Find where the given text appears and provide that cell's center as [X, Y] coordinate. 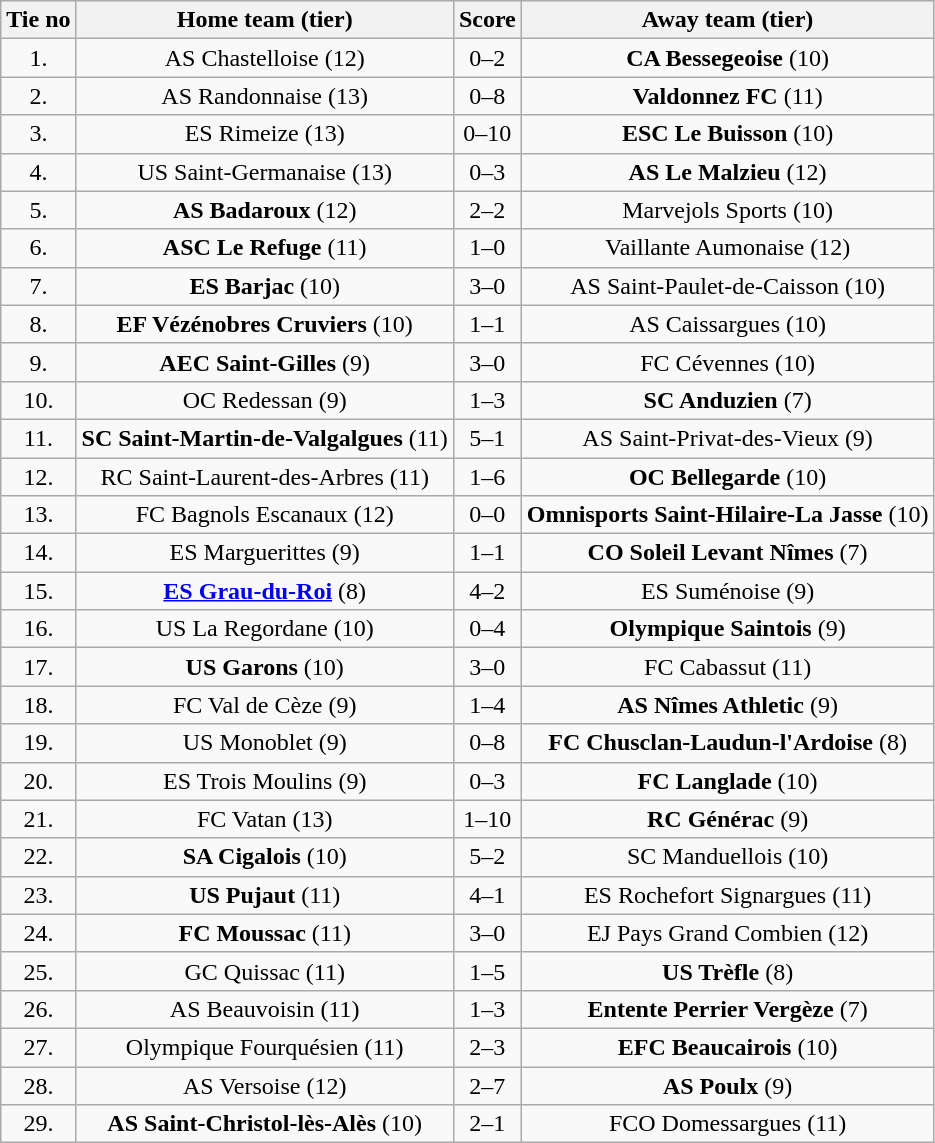
Home team (tier) [264, 20]
OC Redessan (9) [264, 400]
4–1 [487, 895]
FC Val de Cèze (9) [264, 705]
AEC Saint-Gilles (9) [264, 362]
2. [38, 96]
Omnisports Saint-Hilaire-La Jasse (10) [728, 515]
SA Cigalois (10) [264, 857]
FC Cabassut (11) [728, 667]
1–4 [487, 705]
US Pujaut (11) [264, 895]
OC Bellegarde (10) [728, 477]
CA Bessegeoise (10) [728, 58]
2–1 [487, 1124]
EFC Beaucairois (10) [728, 1047]
AS Saint-Christol-lès-Alès (10) [264, 1124]
US Saint-Germanaise (13) [264, 172]
SC Saint-Martin-de-Valgalgues (11) [264, 438]
ES Suménoise (9) [728, 591]
Olympique Fourquésien (11) [264, 1047]
US Garons (10) [264, 667]
28. [38, 1085]
18. [38, 705]
29. [38, 1124]
Valdonnez FC (11) [728, 96]
AS Badaroux (12) [264, 210]
26. [38, 1009]
3. [38, 134]
ES Grau-du-Roi (8) [264, 591]
ES Rochefort Signargues (11) [728, 895]
RC Générac (9) [728, 819]
1–5 [487, 971]
Vaillante Aumonaise (12) [728, 248]
EJ Pays Grand Combien (12) [728, 933]
AS Saint-Privat-des-Vieux (9) [728, 438]
21. [38, 819]
AS Saint-Paulet-de-Caisson (10) [728, 286]
24. [38, 933]
6. [38, 248]
AS Versoise (12) [264, 1085]
AS Le Malzieu (12) [728, 172]
25. [38, 971]
RC Saint-Laurent-des-Arbres (11) [264, 477]
17. [38, 667]
FC Chusclan-Laudun-l'Ardoise (8) [728, 743]
1–10 [487, 819]
15. [38, 591]
5–1 [487, 438]
0–2 [487, 58]
13. [38, 515]
AS Caissargues (10) [728, 324]
19. [38, 743]
FCO Domessargues (11) [728, 1124]
EF Vézénobres Cruviers (10) [264, 324]
Entente Perrier Vergèze (7) [728, 1009]
1–0 [487, 248]
US Trèfle (8) [728, 971]
AS Beauvoisin (11) [264, 1009]
SC Manduellois (10) [728, 857]
AS Randonnaise (13) [264, 96]
FC Langlade (10) [728, 781]
Score [487, 20]
FC Moussac (11) [264, 933]
AS Nîmes Athletic (9) [728, 705]
27. [38, 1047]
FC Cévennes (10) [728, 362]
8. [38, 324]
0–10 [487, 134]
14. [38, 553]
ESC Le Buisson (10) [728, 134]
4–2 [487, 591]
FC Vatan (13) [264, 819]
US La Regordane (10) [264, 629]
SC Anduzien (7) [728, 400]
1–6 [487, 477]
4. [38, 172]
ES Trois Moulins (9) [264, 781]
20. [38, 781]
16. [38, 629]
9. [38, 362]
ES Marguerittes (9) [264, 553]
Olympique Saintois (9) [728, 629]
Away team (tier) [728, 20]
23. [38, 895]
AS Chastelloise (12) [264, 58]
ES Barjac (10) [264, 286]
2–7 [487, 1085]
2–2 [487, 210]
Tie no [38, 20]
5–2 [487, 857]
FC Bagnols Escanaux (12) [264, 515]
CO Soleil Levant Nîmes (7) [728, 553]
1. [38, 58]
AS Poulx (9) [728, 1085]
22. [38, 857]
7. [38, 286]
GC Quissac (11) [264, 971]
10. [38, 400]
11. [38, 438]
12. [38, 477]
0–0 [487, 515]
ASC Le Refuge (11) [264, 248]
Marvejols Sports (10) [728, 210]
5. [38, 210]
0–4 [487, 629]
ES Rimeize (13) [264, 134]
2–3 [487, 1047]
US Monoblet (9) [264, 743]
